Find where the given text appears and provide that cell's center as [X, Y] coordinate. 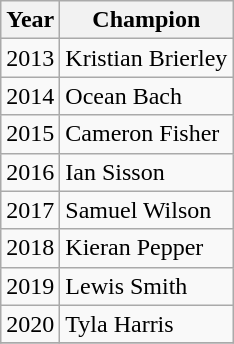
Ian Sisson [146, 172]
Kristian Brierley [146, 58]
Year [30, 20]
Samuel Wilson [146, 210]
Lewis Smith [146, 286]
2020 [30, 324]
Ocean Bach [146, 96]
Kieran Pepper [146, 248]
2019 [30, 286]
2016 [30, 172]
2013 [30, 58]
Tyla Harris [146, 324]
2018 [30, 248]
2015 [30, 134]
2014 [30, 96]
2017 [30, 210]
Champion [146, 20]
Cameron Fisher [146, 134]
